Capture the cell that displays the provided text and extract its (x, y) central coordinate. 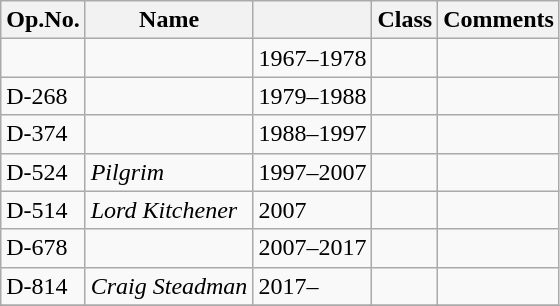
2007–2017 (312, 248)
Comments (499, 20)
Lord Kitchener (169, 210)
D-514 (43, 210)
Craig Steadman (169, 286)
1988–1997 (312, 134)
D-678 (43, 248)
D-524 (43, 172)
D-814 (43, 286)
1979–1988 (312, 96)
Class (405, 20)
Op.No. (43, 20)
2017– (312, 286)
D-268 (43, 96)
Pilgrim (169, 172)
1997–2007 (312, 172)
1967–1978 (312, 58)
2007 (312, 210)
Name (169, 20)
D-374 (43, 134)
